Capture the cell that displays the provided text and extract its (X, Y) central coordinate. 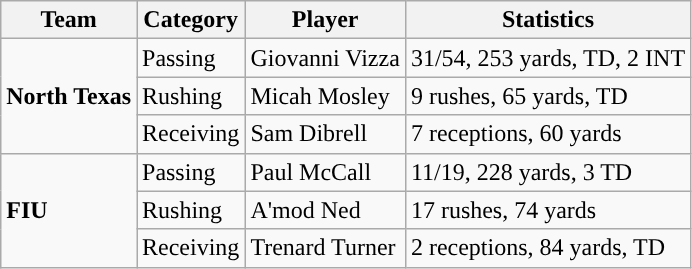
17 rushes, 74 yards (548, 210)
Sam Dibrell (325, 134)
Statistics (548, 20)
31/54, 253 yards, TD, 2 INT (548, 58)
FIU (69, 210)
Giovanni Vizza (325, 58)
Trenard Turner (325, 248)
11/19, 228 yards, 3 TD (548, 172)
9 rushes, 65 yards, TD (548, 96)
North Texas (69, 96)
7 receptions, 60 yards (548, 134)
Category (190, 20)
2 receptions, 84 yards, TD (548, 248)
Team (69, 20)
Paul McCall (325, 172)
A'mod Ned (325, 210)
Micah Mosley (325, 96)
Player (325, 20)
